Search for the cell housing the specified text and yield its [X, Y] center coordinate. 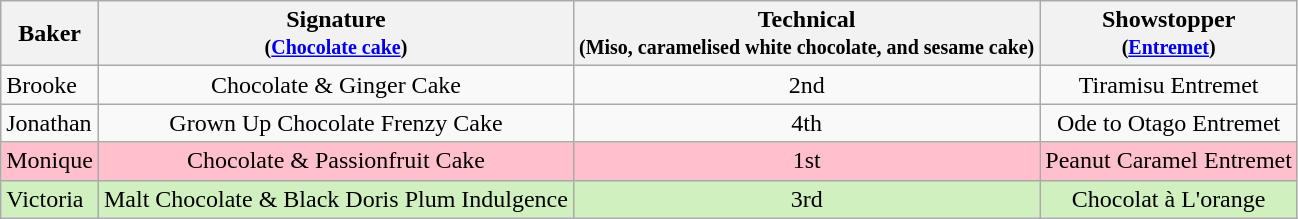
Brooke [50, 85]
Tiramisu Entremet [1169, 85]
Peanut Caramel Entremet [1169, 161]
Grown Up Chocolate Frenzy Cake [336, 123]
Ode to Otago Entremet [1169, 123]
Monique [50, 161]
Victoria [50, 199]
1st [806, 161]
Technical(Miso, caramelised white chocolate, and sesame cake) [806, 34]
Chocolate & Ginger Cake [336, 85]
2nd [806, 85]
Baker [50, 34]
Chocolate & Passionfruit Cake [336, 161]
Showstopper(Entremet) [1169, 34]
Jonathan [50, 123]
3rd [806, 199]
Malt Chocolate & Black Doris Plum Indulgence [336, 199]
Chocolat à L'orange [1169, 199]
Signature(Chocolate cake) [336, 34]
4th [806, 123]
